Return [x, y] of the center of cell containing provided text 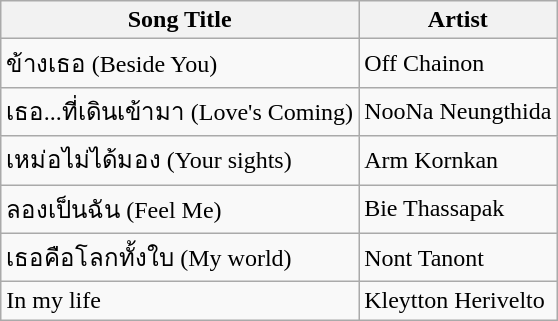
Arm Kornkan [458, 160]
เธอคือโลกทั้งใบ (My world) [180, 258]
เหม่อไม่ได้มอง (Your sights) [180, 160]
In my life [180, 301]
ลองเป็นฉัน (Feel Me) [180, 208]
เธอ...ที่เดินเข้ามา (Love's Coming) [180, 112]
Bie Thassapak [458, 208]
Off Chainon [458, 64]
ข้างเธอ (Beside You) [180, 64]
Kleytton Herivelto [458, 301]
Nont Tanont [458, 258]
Song Title [180, 20]
Artist [458, 20]
NooNa Neungthida [458, 112]
